Detect which cell encompasses the target text, then output its [X, Y] center coordinate. 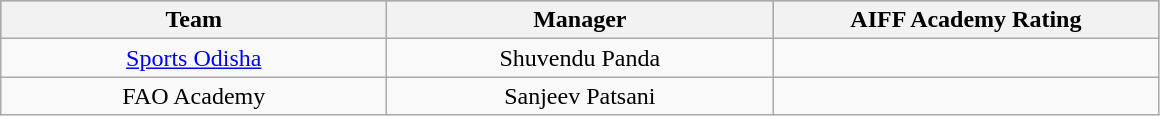
Team [194, 20]
Shuvendu Panda [580, 58]
Sanjeev Patsani [580, 96]
FAO Academy [194, 96]
Sports Odisha [194, 58]
Manager [580, 20]
AIFF Academy Rating [966, 20]
